Pinpoint the cell where the given text exists, returning its (x, y) midpoint coordinate. 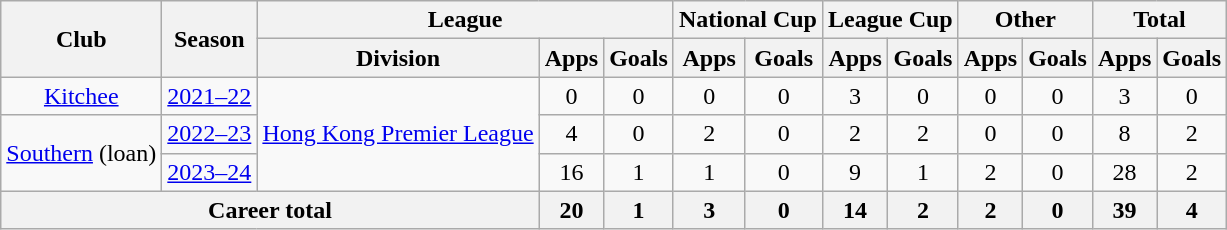
Hong Kong Premier League (398, 134)
Total (1159, 20)
League (466, 20)
Division (398, 58)
National Cup (748, 20)
39 (1124, 210)
League Cup (890, 20)
14 (854, 210)
Season (210, 39)
Career total (270, 210)
8 (1124, 134)
2021–22 (210, 96)
20 (571, 210)
2023–24 (210, 172)
9 (854, 172)
2022–23 (210, 134)
16 (571, 172)
28 (1124, 172)
Southern (loan) (82, 153)
Kitchee (82, 96)
Other (1025, 20)
Club (82, 39)
